Determine the [X, Y] coordinate at the center of the cell enclosing the given text.  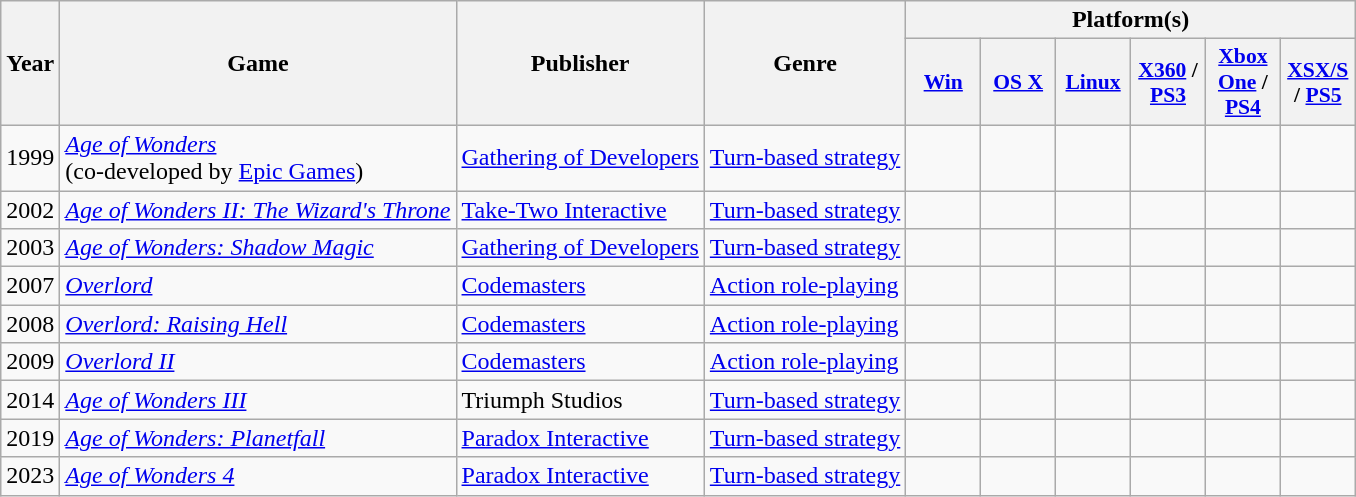
Age of Wonders: Shadow Magic [258, 248]
XSX/S / PS5 [1318, 82]
Age of Wonders II: The Wizard's Throne [258, 209]
OS X [1018, 82]
Publisher [580, 64]
Take-Two Interactive [580, 209]
Game [258, 64]
Age of Wonders III [258, 400]
Age of Wonders(co-developed by Epic Games) [258, 158]
Year [30, 64]
Triumph Studios [580, 400]
Genre [804, 64]
2009 [30, 362]
2014 [30, 400]
2002 [30, 209]
2003 [30, 248]
Overlord [258, 286]
X360 / PS3 [1168, 82]
Overlord: Raising Hell [258, 324]
Overlord II [258, 362]
Win [944, 82]
Age of Wonders 4 [258, 476]
2019 [30, 438]
Xbox One / PS4 [1242, 82]
Linux [1094, 82]
2023 [30, 476]
Platform(s) [1130, 20]
1999 [30, 158]
2007 [30, 286]
2008 [30, 324]
Age of Wonders: Planetfall [258, 438]
